Search for the cell housing the specified text and yield its [X, Y] center coordinate. 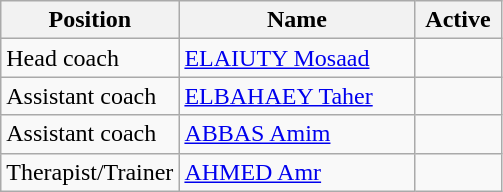
ELAIUTY Mosaad [297, 58]
Position [90, 20]
ELBAHAEY Taher [297, 96]
Therapist/Trainer [90, 172]
ABBAS Amim [297, 134]
Active [458, 20]
Head coach [90, 58]
Name [297, 20]
AHMED Amr [297, 172]
